Determine the [X, Y] coordinate at the center of the cell enclosing the given text.  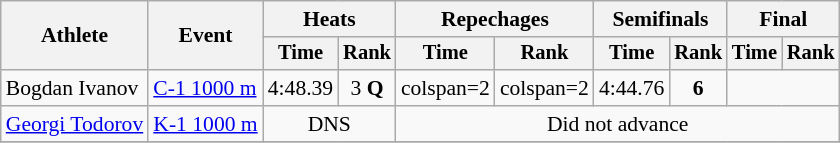
Athlete [75, 36]
6 [698, 88]
Bogdan Ivanov [75, 88]
Georgi Todorov [75, 124]
3 Q [367, 88]
K-1 1000 m [205, 124]
4:44.76 [632, 88]
DNS [330, 124]
Event [205, 36]
Semifinals [660, 19]
4:48.39 [300, 88]
Repechages [495, 19]
Final [783, 19]
C-1 1000 m [205, 88]
Did not advance [618, 124]
Heats [330, 19]
